Scan for the cell matching the given text and deliver its (x, y) coordinate at center. 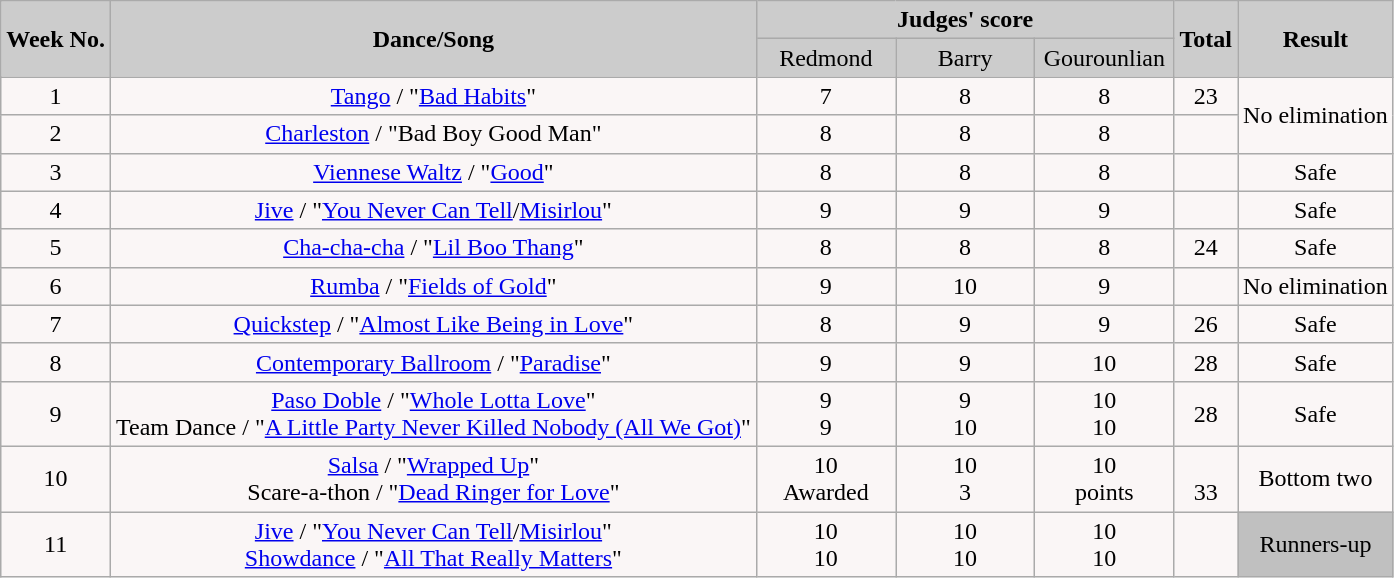
Salsa / "Wrapped Up"Scare-a-thon / "Dead Ringer for Love" (433, 478)
Viennese Waltz / "Good" (433, 172)
103 (966, 478)
Gourounlian (1104, 58)
Tango / "Bad Habits" (433, 96)
Contemporary Ballroom / "Paradise" (433, 362)
33 (1206, 478)
Judges' score (965, 20)
Bottom two (1316, 478)
Charleston / "Bad Boy Good Man" (433, 134)
Week No. (56, 39)
24 (1206, 248)
Quickstep / "Almost Like Being in Love" (433, 324)
910 (966, 414)
Total (1206, 39)
Jive / "You Never Can Tell/Misirlou" (433, 210)
Dance/Song (433, 39)
5 (56, 248)
3 (56, 172)
Barry (966, 58)
10Awarded (826, 478)
26 (1206, 324)
4 (56, 210)
Result (1316, 39)
23 (1206, 96)
Rumba / "Fields of Gold" (433, 286)
2 (56, 134)
10points (1104, 478)
Cha-cha-cha / "Lil Boo Thang" (433, 248)
Jive / "You Never Can Tell/Misirlou"Showdance / "All That Really Matters" (433, 544)
11 (56, 544)
1 (56, 96)
Paso Doble / "Whole Lotta Love"Team Dance / "A Little Party Never Killed Nobody (All We Got)" (433, 414)
6 (56, 286)
Runners-up (1316, 544)
99 (826, 414)
Redmond (826, 58)
